Search for the cell housing the specified text and yield its (x, y) center coordinate. 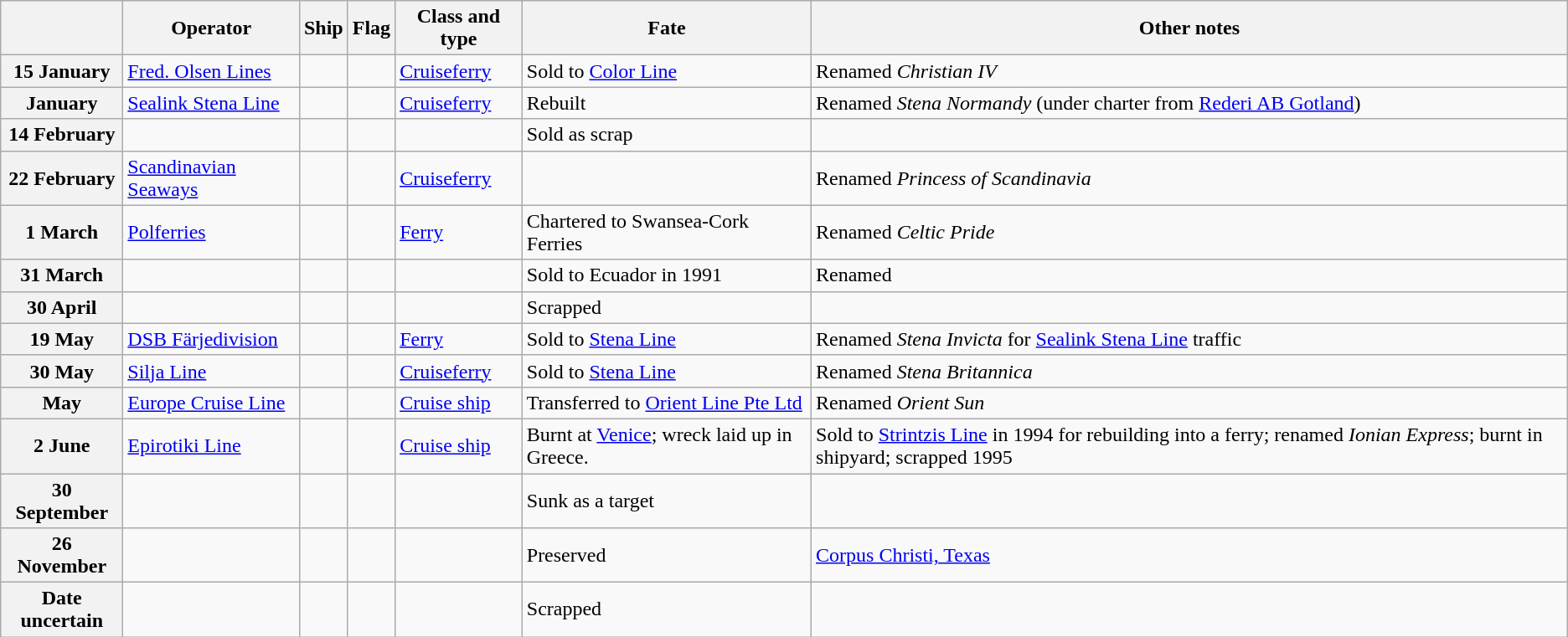
19 May (62, 339)
Sold to Ecuador in 1991 (667, 275)
31 March (62, 275)
Renamed Orient Sun (1189, 403)
14 February (62, 135)
30 September (62, 501)
Renamed Princess of Scandinavia (1189, 177)
Transferred to Orient Line Pte Ltd (667, 403)
Sold to Strintzis Line in 1994 for rebuilding into a ferry; renamed Ionian Express; burnt in shipyard; scrapped 1995 (1189, 445)
2 June (62, 445)
Operator (211, 28)
Polferries (211, 233)
Sold as scrap (667, 135)
DSB Färjedivision (211, 339)
Renamed Celtic Pride (1189, 233)
Date uncertain (62, 609)
May (62, 403)
Epirotiki Line (211, 445)
Renamed Stena Invicta for Sealink Stena Line traffic (1189, 339)
Renamed (1189, 275)
Chartered to Swansea-Cork Ferries (667, 233)
Burnt at Venice; wreck laid up in Greece. (667, 445)
Corpus Christi, Texas (1189, 556)
Ship (323, 28)
Sunk as a target (667, 501)
Class and type (459, 28)
22 February (62, 177)
Flag (371, 28)
Europe Cruise Line (211, 403)
1 March (62, 233)
Sealink Stena Line (211, 103)
Fred. Olsen Lines (211, 71)
Preserved (667, 556)
Renamed Stena Normandy (under charter from Rederi AB Gotland) (1189, 103)
30 April (62, 307)
Sold to Color Line (667, 71)
January (62, 103)
Other notes (1189, 28)
30 May (62, 371)
Silja Line (211, 371)
Fate (667, 28)
15 January (62, 71)
Scandinavian Seaways (211, 177)
26 November (62, 556)
Renamed Christian IV (1189, 71)
Renamed Stena Britannica (1189, 371)
Rebuilt (667, 103)
